Return (X, Y) of the center of cell containing provided text 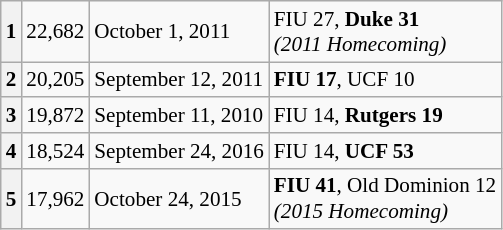
3 (12, 114)
FIU 17, UCF 10 (385, 80)
FIU 27, Duke 31(2011 Homecoming) (385, 32)
FIU 14, Rutgers 19 (385, 114)
17,962 (55, 198)
5 (12, 198)
September 12, 2011 (178, 80)
September 11, 2010 (178, 114)
20,205 (55, 80)
19,872 (55, 114)
October 1, 2011 (178, 32)
4 (12, 150)
FIU 14, UCF 53 (385, 150)
22,682 (55, 32)
October 24, 2015 (178, 198)
FIU 41, Old Dominion 12(2015 Homecoming) (385, 198)
September 24, 2016 (178, 150)
18,524 (55, 150)
1 (12, 32)
2 (12, 80)
